Output the [x, y] coordinate of the center of the cell containing the given text.  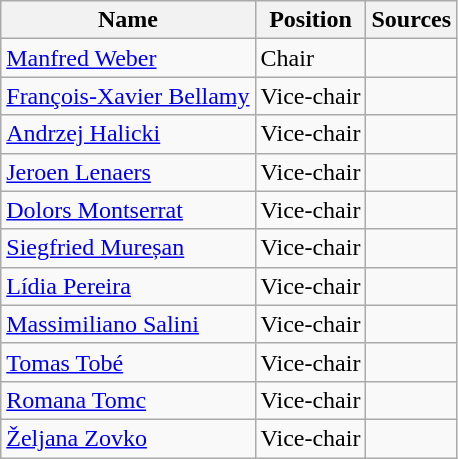
Name [128, 20]
François-Xavier Bellamy [128, 96]
Željana Zovko [128, 438]
Manfred Weber [128, 58]
Massimiliano Salini [128, 324]
Lídia Pereira [128, 286]
Sources [412, 20]
Andrzej Halicki [128, 134]
Romana Tomc [128, 400]
Position [310, 20]
Dolors Montserrat [128, 210]
Jeroen Lenaers [128, 172]
Siegfried Mureșan [128, 248]
Chair [310, 58]
Tomas Tobé [128, 362]
